Provide the (X, Y) coordinate of the cell's center where the given text is located.  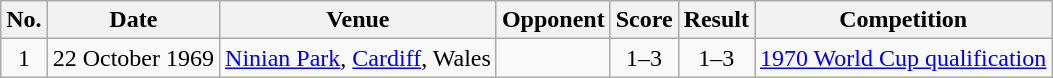
Competition (902, 20)
Date (133, 20)
No. (24, 20)
Score (644, 20)
Result (716, 20)
22 October 1969 (133, 58)
Ninian Park, Cardiff, Wales (358, 58)
Venue (358, 20)
1970 World Cup qualification (902, 58)
1 (24, 58)
Opponent (553, 20)
